Locate the cell with the specified text and output its [x, y] center coordinate. 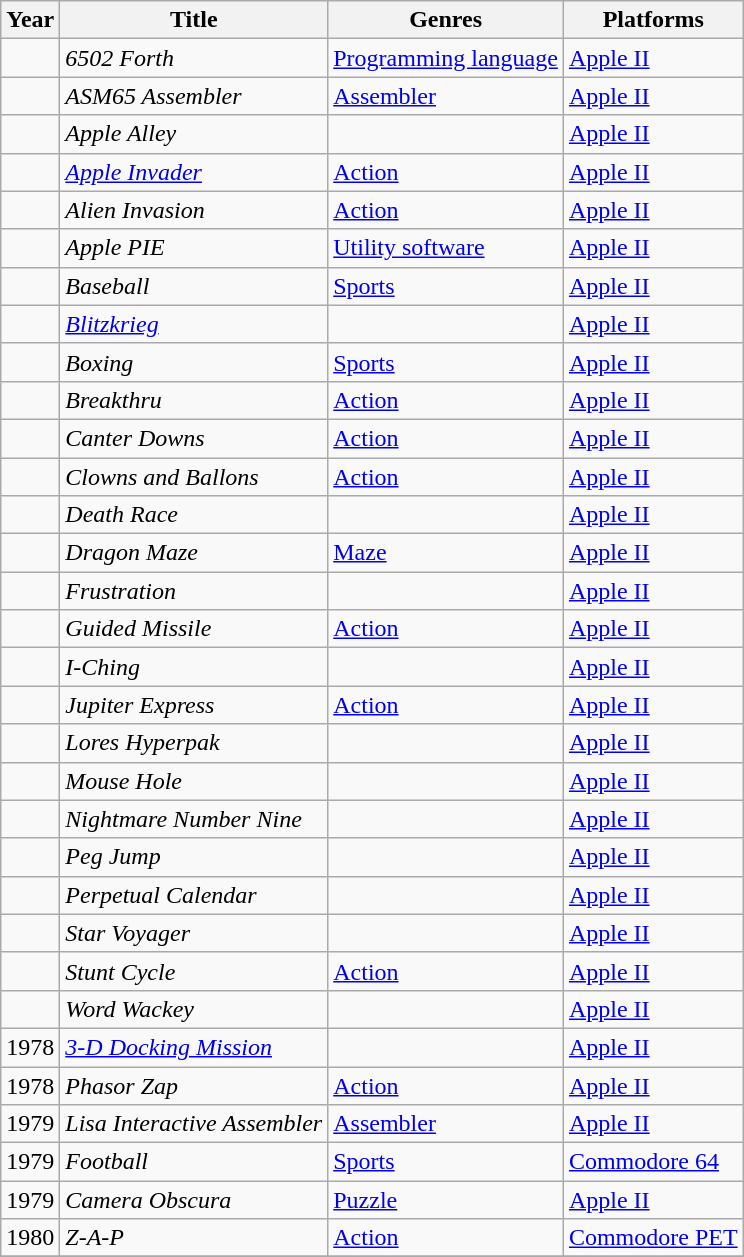
Blitzkrieg [194, 324]
Nightmare Number Nine [194, 819]
Apple Invader [194, 172]
Alien Invasion [194, 210]
Breakthru [194, 400]
Puzzle [446, 1200]
Mouse Hole [194, 781]
Camera Obscura [194, 1200]
Jupiter Express [194, 705]
Title [194, 20]
Peg Jump [194, 857]
Perpetual Calendar [194, 895]
Death Race [194, 515]
Football [194, 1162]
Phasor Zap [194, 1085]
ASM65 Assembler [194, 96]
Boxing [194, 362]
Z-A-P [194, 1238]
Guided Missile [194, 629]
Apple PIE [194, 248]
Genres [446, 20]
Maze [446, 553]
I-Ching [194, 667]
Baseball [194, 286]
Apple Alley [194, 134]
Platforms [653, 20]
3-D Docking Mission [194, 1047]
Lores Hyperpak [194, 743]
Utility software [446, 248]
Star Voyager [194, 933]
Frustration [194, 591]
Clowns and Ballons [194, 477]
Commodore PET [653, 1238]
Stunt Cycle [194, 971]
Year [30, 20]
1980 [30, 1238]
Commodore 64 [653, 1162]
Canter Downs [194, 438]
6502 Forth [194, 58]
Lisa Interactive Assembler [194, 1124]
Programming language [446, 58]
Word Wackey [194, 1009]
Dragon Maze [194, 553]
